Identify which cell holds the provided text, then report its [X, Y] central coordinate. 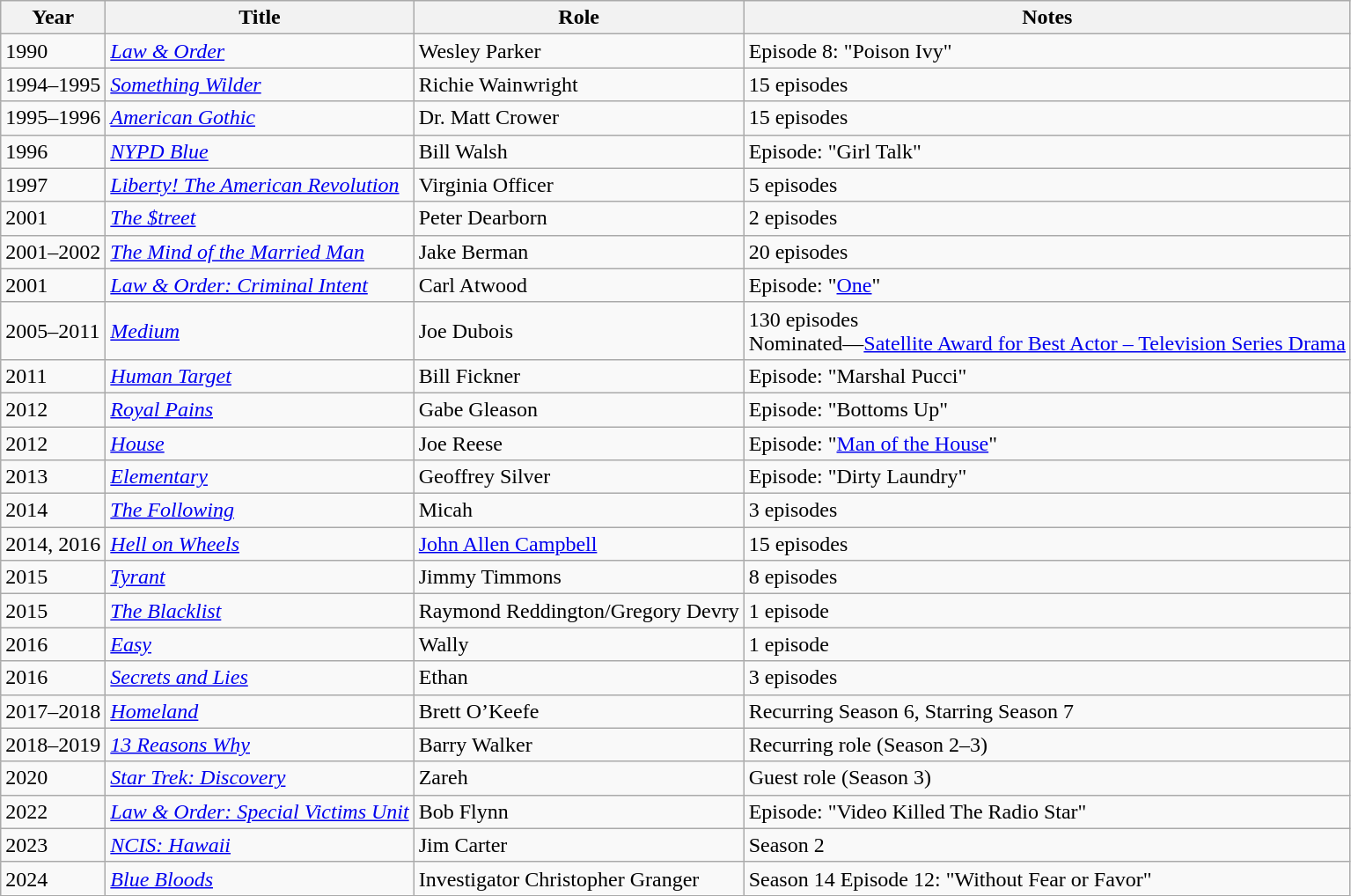
Recurring Season 6, Starring Season 7 [1047, 711]
Micah [579, 510]
Law & Order: Special Victims Unit [260, 812]
Episode: "Marshal Pucci" [1047, 376]
Bill Fickner [579, 376]
Guest role (Season 3) [1047, 778]
2018–2019 [53, 745]
2001–2002 [53, 252]
Episode: "Girl Talk" [1047, 151]
2005–2011 [53, 331]
Carl Atwood [579, 285]
Geoffrey Silver [579, 477]
American Gothic [260, 118]
Brett O’Keefe [579, 711]
Human Target [260, 376]
1990 [53, 51]
8 episodes [1047, 577]
Episode: "Man of the House" [1047, 443]
Raymond Reddington/Gregory Devry [579, 611]
2023 [53, 845]
Homeland [260, 711]
Wally [579, 644]
Easy [260, 644]
Law & Order: Criminal Intent [260, 285]
Blue Bloods [260, 878]
Jimmy Timmons [579, 577]
2017–2018 [53, 711]
1996 [53, 151]
Secrets and Lies [260, 678]
Ethan [579, 678]
Wesley Parker [579, 51]
Zareh [579, 778]
2024 [53, 878]
Episode: "Video Killed The Radio Star" [1047, 812]
House [260, 443]
The Mind of the Married Man [260, 252]
The Following [260, 510]
Jake Berman [579, 252]
Bill Walsh [579, 151]
130 episodesNominated—Satellite Award for Best Actor – Television Series Drama [1047, 331]
2013 [53, 477]
Episode 8: "Poison Ivy" [1047, 51]
Hell on Wheels [260, 544]
Barry Walker [579, 745]
NYPD Blue [260, 151]
Law & Order [260, 51]
Episode: "One" [1047, 285]
13 Reasons Why [260, 745]
Gabe Gleason [579, 409]
Title [260, 18]
2011 [53, 376]
2014, 2016 [53, 544]
Star Trek: Discovery [260, 778]
Bob Flynn [579, 812]
Medium [260, 331]
2014 [53, 510]
Year [53, 18]
2020 [53, 778]
Liberty! The American Revolution [260, 185]
1995–1996 [53, 118]
Notes [1047, 18]
Dr. Matt Crower [579, 118]
Season 14 Episode 12: "Without Fear or Favor" [1047, 878]
Season 2 [1047, 845]
Jim Carter [579, 845]
1994–1995 [53, 84]
Peter Dearborn [579, 218]
Tyrant [260, 577]
1997 [53, 185]
2 episodes [1047, 218]
Episode: "Bottoms Up" [1047, 409]
Royal Pains [260, 409]
The Blacklist [260, 611]
Role [579, 18]
Virginia Officer [579, 185]
NCIS: Hawaii [260, 845]
Richie Wainwright [579, 84]
Elementary [260, 477]
The $treet [260, 218]
Something Wilder [260, 84]
Recurring role (Season 2–3) [1047, 745]
Joe Dubois [579, 331]
Investigator Christopher Granger [579, 878]
5 episodes [1047, 185]
20 episodes [1047, 252]
Episode: "Dirty Laundry" [1047, 477]
John Allen Campbell [579, 544]
2022 [53, 812]
Joe Reese [579, 443]
